Identify which cell holds the provided text, then report its [x, y] central coordinate. 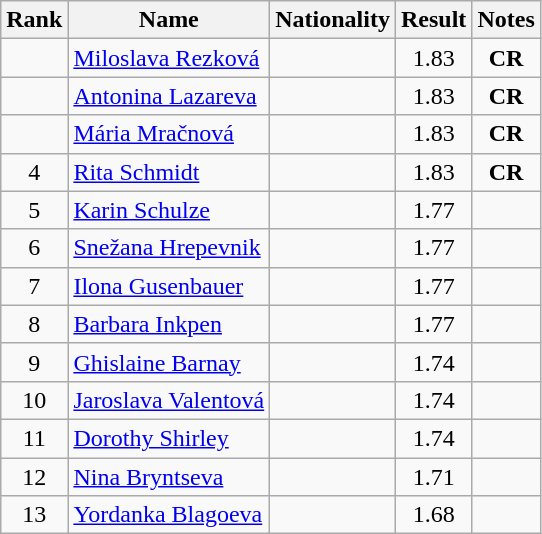
Rita Schmidt [169, 172]
Jaroslava Valentová [169, 400]
13 [34, 515]
Snežana Hrepevnik [169, 248]
Ilona Gusenbauer [169, 286]
Nationality [333, 20]
10 [34, 400]
1.71 [433, 477]
5 [34, 210]
8 [34, 324]
6 [34, 248]
Dorothy Shirley [169, 438]
4 [34, 172]
Result [433, 20]
1.68 [433, 515]
Yordanka Blagoeva [169, 515]
Rank [34, 20]
Barbara Inkpen [169, 324]
11 [34, 438]
Miloslava Rezková [169, 58]
Name [169, 20]
Karin Schulze [169, 210]
Notes [506, 20]
Nina Bryntseva [169, 477]
Mária Mračnová [169, 134]
7 [34, 286]
Ghislaine Barnay [169, 362]
9 [34, 362]
Antonina Lazareva [169, 96]
12 [34, 477]
